Scan for the cell matching the given text and deliver its (X, Y) coordinate at center. 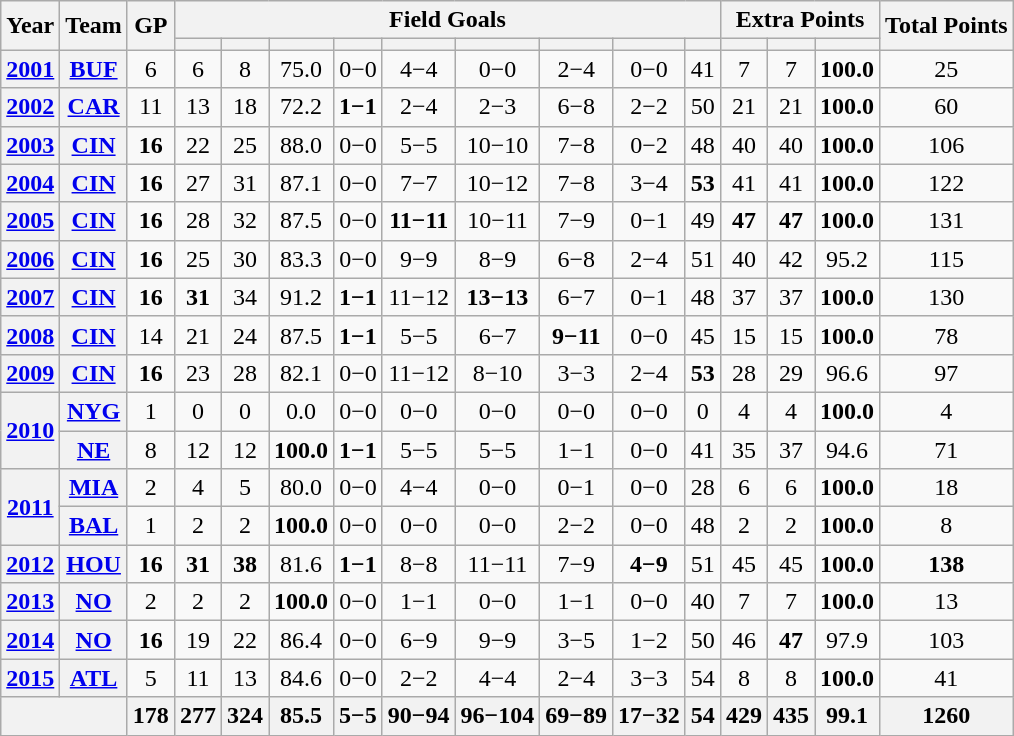
2012 (30, 564)
Team (94, 26)
87.1 (302, 183)
115 (947, 259)
2004 (30, 183)
Year (30, 26)
Total Points (947, 26)
84.6 (302, 678)
17−32 (650, 716)
23 (198, 373)
131 (947, 221)
97 (947, 373)
9−11 (576, 335)
85.5 (302, 716)
32 (244, 221)
BUF (94, 69)
429 (744, 716)
71 (947, 449)
2008 (30, 335)
96.6 (848, 373)
324 (244, 716)
ATL (94, 678)
2002 (30, 107)
GP (150, 26)
8−9 (498, 259)
Field Goals (447, 20)
24 (244, 335)
19 (198, 640)
HOU (94, 564)
1−2 (650, 640)
122 (947, 183)
49 (702, 221)
10−12 (498, 183)
95.2 (848, 259)
30 (244, 259)
2005 (30, 221)
69−89 (576, 716)
2003 (30, 145)
78 (947, 335)
2010 (30, 430)
96−104 (498, 716)
0−2 (650, 145)
94.6 (848, 449)
MIA (94, 488)
2001 (30, 69)
178 (150, 716)
3−4 (650, 183)
83.3 (302, 259)
10−10 (498, 145)
Extra Points (800, 20)
7−7 (418, 183)
29 (790, 373)
CAR (94, 107)
42 (790, 259)
27 (198, 183)
10−11 (498, 221)
130 (947, 297)
75.0 (302, 69)
82.1 (302, 373)
35 (744, 449)
6−9 (418, 640)
277 (198, 716)
38 (244, 564)
138 (947, 564)
103 (947, 640)
13−13 (498, 297)
1260 (947, 716)
46 (744, 640)
BAL (94, 526)
NYG (94, 411)
99.1 (848, 716)
3−5 (576, 640)
2−3 (498, 107)
2011 (30, 507)
81.6 (302, 564)
2014 (30, 640)
97.9 (848, 640)
8−8 (418, 564)
8−10 (498, 373)
2006 (30, 259)
435 (790, 716)
4−9 (650, 564)
2009 (30, 373)
2015 (30, 678)
91.2 (302, 297)
34 (244, 297)
106 (947, 145)
90−94 (418, 716)
NE (94, 449)
86.4 (302, 640)
2007 (30, 297)
60 (947, 107)
0.0 (302, 411)
14 (150, 335)
80.0 (302, 488)
2013 (30, 602)
88.0 (302, 145)
72.2 (302, 107)
